Determine the (X, Y) coordinate at the center of the cell enclosing the given text.  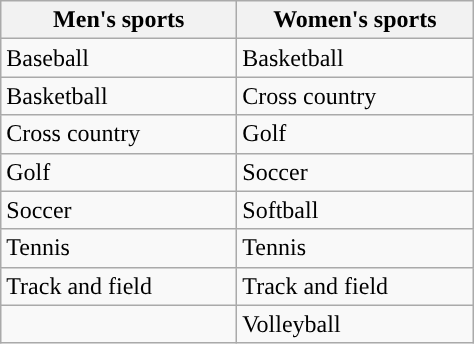
Softball (355, 210)
Men's sports (119, 20)
Baseball (119, 58)
Volleyball (355, 324)
Women's sports (355, 20)
